Capture the cell that displays the provided text and extract its [x, y] central coordinate. 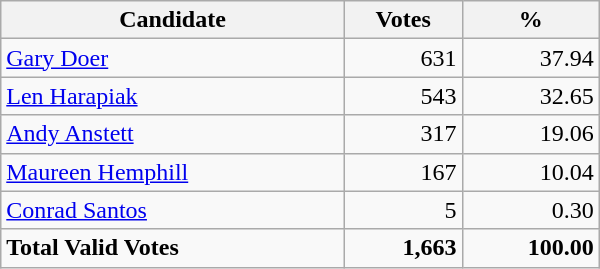
631 [403, 58]
32.65 [530, 96]
543 [403, 96]
Candidate [173, 20]
37.94 [530, 58]
Gary Doer [173, 58]
Total Valid Votes [173, 248]
0.30 [530, 210]
Maureen Hemphill [173, 172]
100.00 [530, 248]
Len Harapiak [173, 96]
Conrad Santos [173, 210]
Votes [403, 20]
167 [403, 172]
% [530, 20]
Andy Anstett [173, 134]
1,663 [403, 248]
10.04 [530, 172]
317 [403, 134]
5 [403, 210]
19.06 [530, 134]
